Pinpoint the cell where the given text exists, returning its (X, Y) midpoint coordinate. 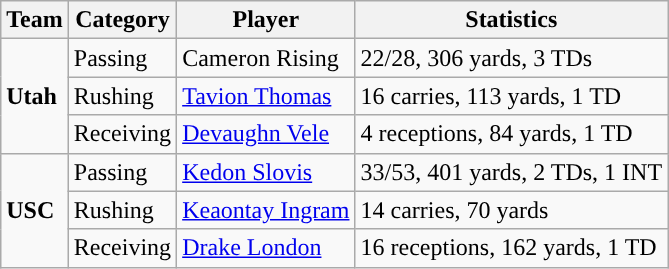
Drake London (266, 248)
Statistics (512, 20)
Tavion Thomas (266, 96)
Cameron Rising (266, 58)
USC (35, 210)
14 carries, 70 yards (512, 210)
22/28, 306 yards, 3 TDs (512, 58)
16 carries, 113 yards, 1 TD (512, 96)
Utah (35, 96)
Team (35, 20)
16 receptions, 162 yards, 1 TD (512, 248)
Kedon Slovis (266, 172)
Devaughn Vele (266, 134)
Category (122, 20)
Player (266, 20)
33/53, 401 yards, 2 TDs, 1 INT (512, 172)
4 receptions, 84 yards, 1 TD (512, 134)
Keaontay Ingram (266, 210)
